Identify which cell holds the provided text, then report its [X, Y] central coordinate. 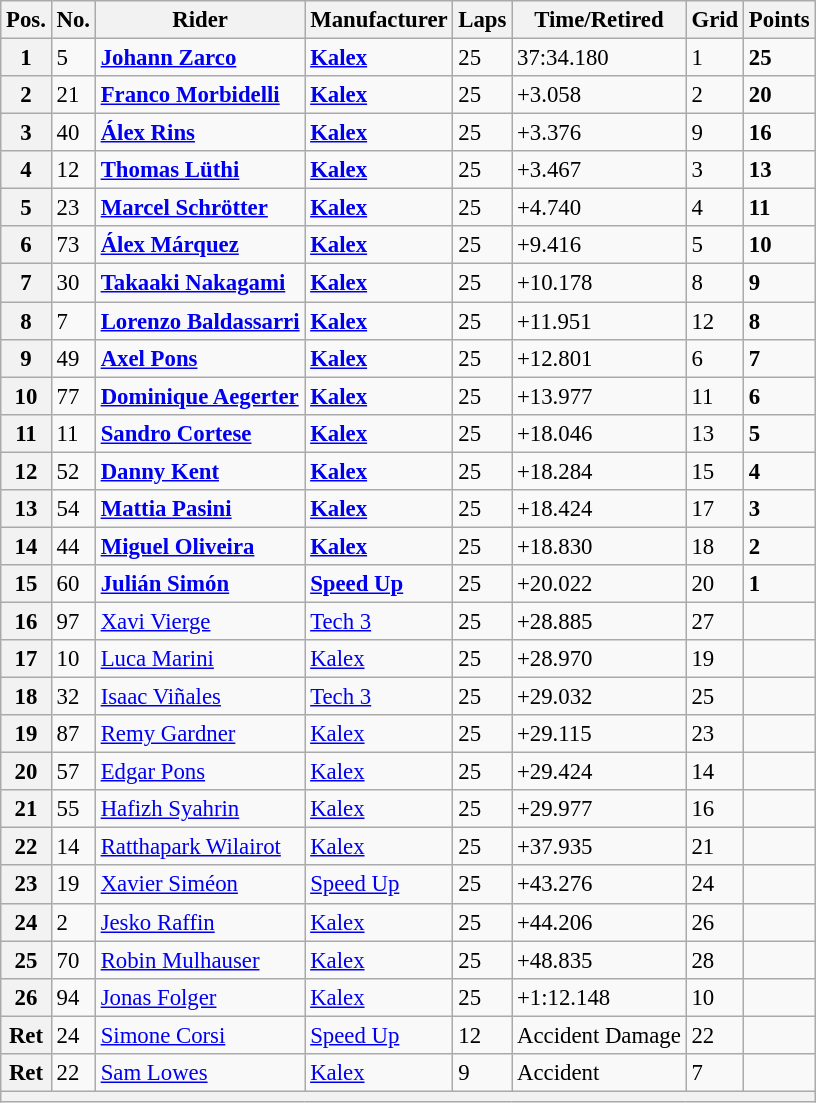
40 [73, 133]
+20.022 [599, 584]
+18.284 [599, 471]
32 [73, 697]
Franco Morbidelli [200, 95]
Jonas Folger [200, 997]
37:34.180 [599, 58]
Thomas Lüthi [200, 170]
52 [73, 471]
Ratthapark Wilairot [200, 847]
Sam Lowes [200, 1073]
+43.276 [599, 885]
Takaaki Nakagami [200, 283]
Isaac Viñales [200, 697]
Lorenzo Baldassarri [200, 321]
+13.977 [599, 396]
Xavi Vierge [200, 621]
49 [73, 358]
77 [73, 396]
30 [73, 283]
+4.740 [599, 208]
97 [73, 621]
54 [73, 509]
+29.977 [599, 809]
94 [73, 997]
Axel Pons [200, 358]
27 [714, 621]
57 [73, 772]
Hafizh Syahrin [200, 809]
+37.935 [599, 847]
Luca Marini [200, 659]
Accident Damage [599, 1035]
70 [73, 960]
+44.206 [599, 922]
Manufacturer [379, 20]
+11.951 [599, 321]
Remy Gardner [200, 734]
+18.830 [599, 546]
Time/Retired [599, 20]
Simone Corsi [200, 1035]
+18.424 [599, 509]
44 [73, 546]
Laps [482, 20]
Álex Márquez [200, 245]
Sandro Cortese [200, 433]
+3.467 [599, 170]
No. [73, 20]
+28.885 [599, 621]
Grid [714, 20]
+29.424 [599, 772]
73 [73, 245]
+1:12.148 [599, 997]
+12.801 [599, 358]
Miguel Oliveira [200, 546]
Julián Simón [200, 584]
Pos. [26, 20]
Marcel Schrötter [200, 208]
+3.376 [599, 133]
Robin Mulhauser [200, 960]
Jesko Raffin [200, 922]
Johann Zarco [200, 58]
+9.416 [599, 245]
+28.970 [599, 659]
Mattia Pasini [200, 509]
60 [73, 584]
Álex Rins [200, 133]
Points [780, 20]
28 [714, 960]
+18.046 [599, 433]
Xavier Siméon [200, 885]
+48.835 [599, 960]
+3.058 [599, 95]
Edgar Pons [200, 772]
Accident [599, 1073]
87 [73, 734]
Dominique Aegerter [200, 396]
+29.032 [599, 697]
Danny Kent [200, 471]
+10.178 [599, 283]
Rider [200, 20]
+29.115 [599, 734]
55 [73, 809]
